Locate the cell with the specified text and output its [x, y] center coordinate. 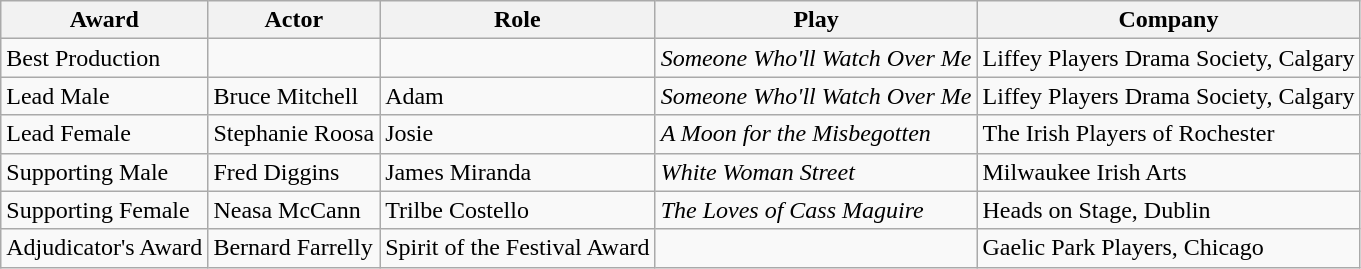
Spirit of the Festival Award [518, 248]
Adjudicator's Award [104, 248]
Bernard Farrelly [294, 248]
Supporting Female [104, 210]
Gaelic Park Players, Chicago [1168, 248]
Milwaukee Irish Arts [1168, 172]
Fred Diggins [294, 172]
Adam [518, 96]
Lead Male [104, 96]
Play [816, 20]
Trilbe Costello [518, 210]
A Moon for the Misbegotten [816, 134]
The Loves of Cass Maguire [816, 210]
Actor [294, 20]
Bruce Mitchell [294, 96]
Role [518, 20]
Lead Female [104, 134]
Stephanie Roosa [294, 134]
Heads on Stage, Dublin [1168, 210]
Supporting Male [104, 172]
Award [104, 20]
Josie [518, 134]
The Irish Players of Rochester [1168, 134]
Company [1168, 20]
White Woman Street [816, 172]
James Miranda [518, 172]
Best Production [104, 58]
Neasa McCann [294, 210]
